Return [x, y] of the center of cell containing provided text 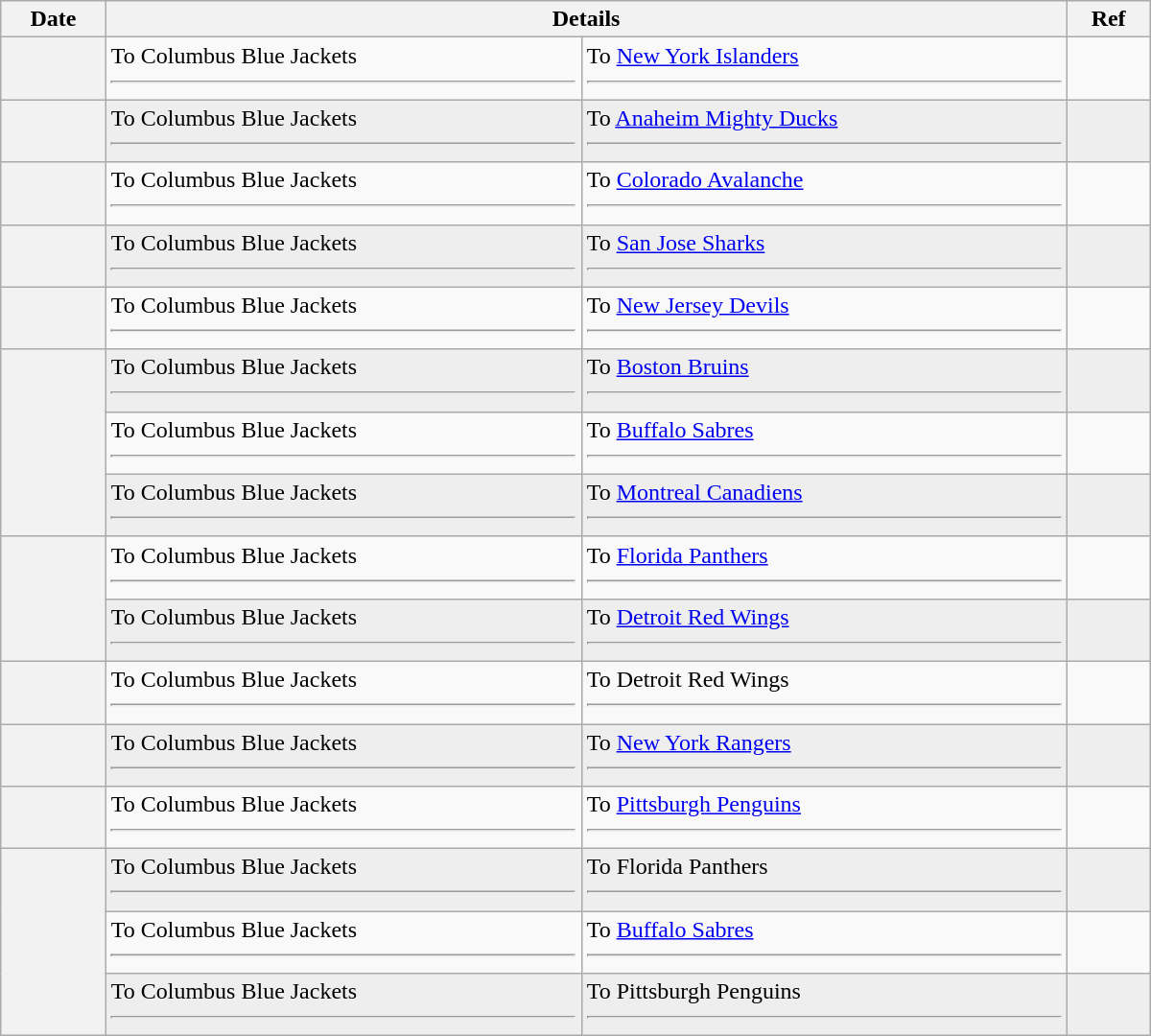
Ref [1109, 19]
To Colorado Avalanche [824, 194]
Date [54, 19]
To San Jose Sharks [824, 255]
To New York Islanders [824, 69]
To Anaheim Mighty Ducks [824, 130]
To Montreal Canadiens [824, 505]
To New York Rangers [824, 754]
To New Jersey Devils [824, 318]
Details [586, 19]
To Boston Bruins [824, 380]
